Detect which cell encompasses the target text, then output its (X, Y) center coordinate. 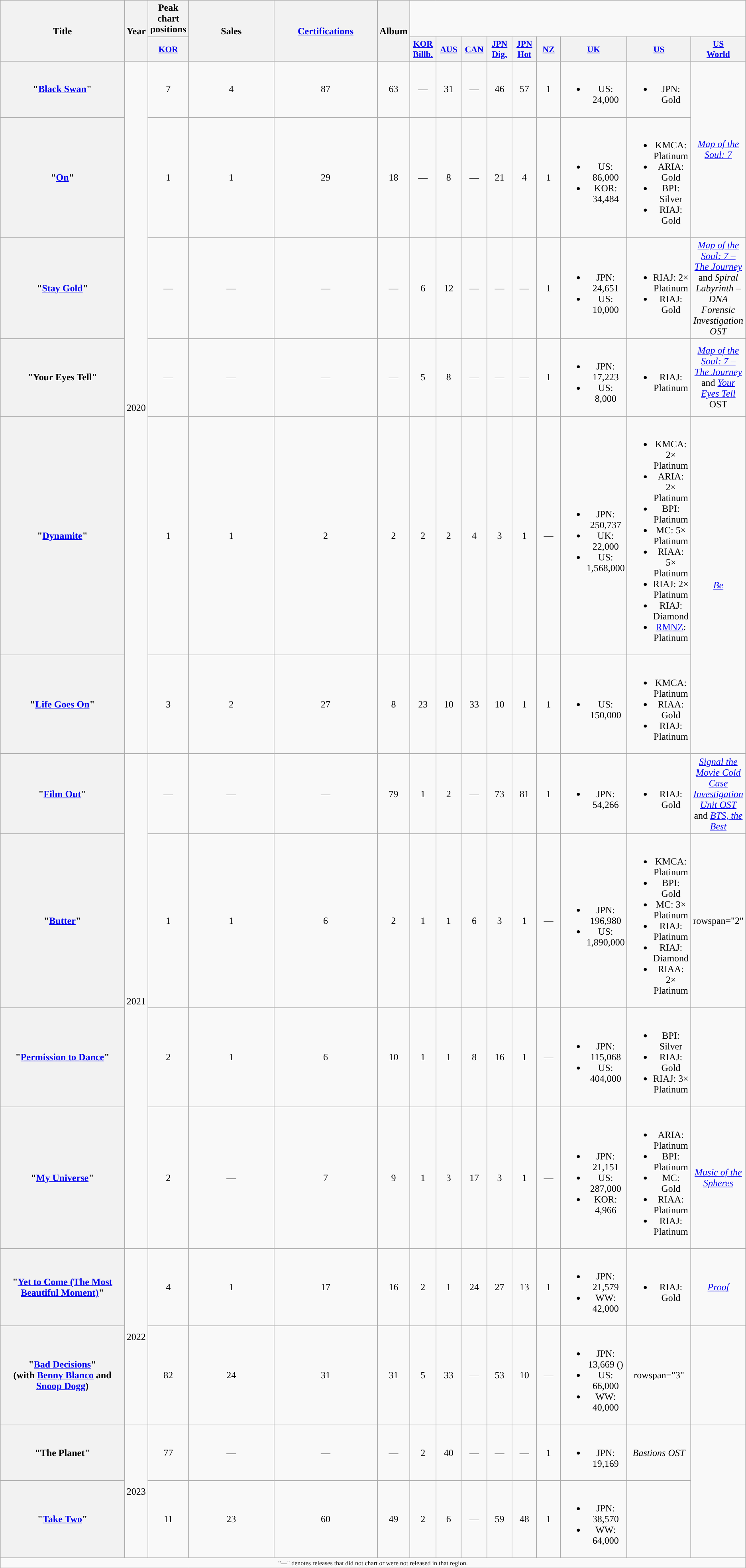
Certifications (326, 31)
46 (499, 89)
JPN: Gold (659, 89)
"—" denotes releases that did not chart or were not released in that region. (373, 1563)
2022 (136, 1337)
59 (499, 1519)
US (659, 49)
"Your Eyes Tell" (63, 377)
11 (168, 1519)
"Butter" (63, 921)
2023 (136, 1491)
JPN: 196,980 US: 1,890,000 (594, 921)
2020 (136, 407)
"Take Two" (63, 1519)
JPN: 24,651 US: 10,000 (594, 288)
Bastions OST (659, 1453)
"The Planet" (63, 1453)
ARIA: PlatinumBPI: PlatinumMC: GoldRIAA: PlatinumRIAJ: Platinum (659, 1177)
87 (326, 89)
"Stay Gold" (63, 288)
"Permission to Dance" (63, 1057)
13 (524, 1287)
63 (394, 89)
40 (449, 1453)
79 (394, 794)
NZ (548, 49)
US: 150,000 (594, 704)
JPN: 21,151US: 287,000KOR: 4,966 (594, 1177)
Map of the Soul: 7 – The Journey and Spiral Labyrinth – DNA Forensic Investigation OST (719, 288)
2021 (136, 1001)
"Life Goes On" (63, 704)
"On" (63, 177)
Map of the Soul: 7 – The Journeyand Your Eyes Tell OST (719, 377)
JPN: 250,737 UK: 22,000US: 1,568,000 (594, 536)
"Yet to Come (The Most Beautiful Moment)" (63, 1287)
JPNDig. (499, 49)
Year (136, 31)
Peak chart positions (168, 19)
Map of the Soul: 7 (719, 149)
"My Universe" (63, 1177)
UK (594, 49)
21 (499, 177)
JPN: 54,266 (594, 794)
73 (499, 794)
77 (168, 1453)
18 (394, 177)
JPN: 38,570 WW: 64,000 (594, 1519)
Album (394, 31)
53 (499, 1375)
Proof (719, 1287)
12 (449, 288)
"Bad Decisions"(with Benny Blanco and Snoop Dogg) (63, 1375)
BPI: SilverRIAJ: GoldRIAJ: 3× Platinum (659, 1057)
rowspan="2" (719, 921)
JPNHot (524, 49)
29 (326, 177)
9 (394, 1177)
"Film Out" (63, 794)
Signal the Movie Cold Case Investigation Unit OST and BTS, the Best (719, 794)
rowspan="3" (659, 1375)
JPN: 19,169 (594, 1453)
KOR (168, 49)
60 (326, 1519)
RIAJ: Platinum (659, 377)
Music of the Spheres (719, 1177)
57 (524, 89)
JPN: 21,579 WW: 42,000 (594, 1287)
AUS (449, 49)
CAN (474, 49)
"Dynamite" (63, 536)
KMCA: PlatinumARIA: GoldBPI: SilverRIAJ: Gold (659, 177)
RIAJ: 2× PlatinumRIAJ: Gold (659, 288)
81 (524, 794)
KMCA: PlatinumRIAA: GoldRIAJ: Platinum (659, 704)
JPN: 17,223 US: 8,000 (594, 377)
"Black Swan" (63, 89)
Sales (231, 31)
USWorld (719, 49)
KORBillb. (423, 49)
48 (524, 1519)
KMCA: 2× PlatinumARIA: 2× PlatinumBPI: PlatinumMC: 5× PlatinumRIAA: 5× PlatinumRIAJ: 2× PlatinumRIAJ: DiamondRMNZ: Platinum (659, 536)
Be (719, 585)
82 (168, 1375)
JPN: 115,068 US: 404,000 (594, 1057)
US: 86,000KOR: 34,484 (594, 177)
JPN: 13,669 ()US: 66,000WW: 40,000 (594, 1375)
US: 24,000 (594, 89)
49 (394, 1519)
Title (63, 31)
KMCA: PlatinumBPI: GoldMC: 3× PlatinumRIAJ: PlatinumRIAJ: DiamondRIAA: 2× Platinum (659, 921)
